Provide the (X, Y) coordinate of the cell's center where the given text is located.  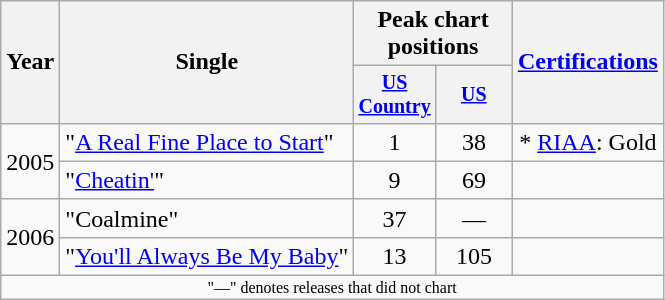
13 (395, 256)
US Country (395, 94)
37 (395, 218)
— (474, 218)
69 (474, 180)
Peak chartpositions (434, 34)
US (474, 94)
* RIAA: Gold (588, 142)
Year (30, 62)
1 (395, 142)
Certifications (588, 62)
Single (207, 62)
2005 (30, 161)
"A Real Fine Place to Start" (207, 142)
105 (474, 256)
2006 (30, 237)
38 (474, 142)
"You'll Always Be My Baby" (207, 256)
9 (395, 180)
"Cheatin'" (207, 180)
"—" denotes releases that did not chart (332, 288)
"Coalmine" (207, 218)
